Return the (X, Y) coordinate for the center point of the cell that contains the specified text.  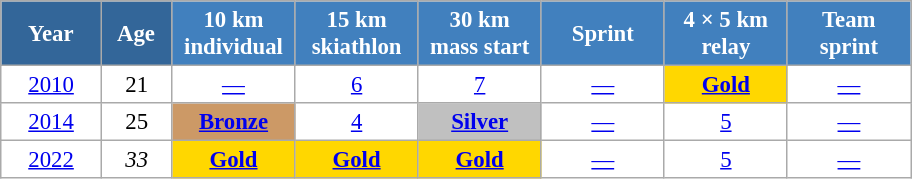
Sprint (602, 34)
Year (52, 34)
25 (136, 122)
Silver (480, 122)
2010 (52, 85)
15 km skiathlon (356, 34)
21 (136, 85)
2014 (52, 122)
10 km individual (234, 34)
33 (136, 160)
Age (136, 34)
2022 (52, 160)
4 (356, 122)
Team sprint (848, 34)
30 km mass start (480, 34)
Bronze (234, 122)
7 (480, 85)
4 × 5 km relay (726, 34)
6 (356, 85)
